Return the [X, Y] coordinate for the center point of the cell that contains the specified text.  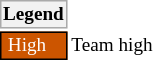
Legend [34, 14]
High [34, 46]
